Identify which cell holds the provided text, then report its [X, Y] central coordinate. 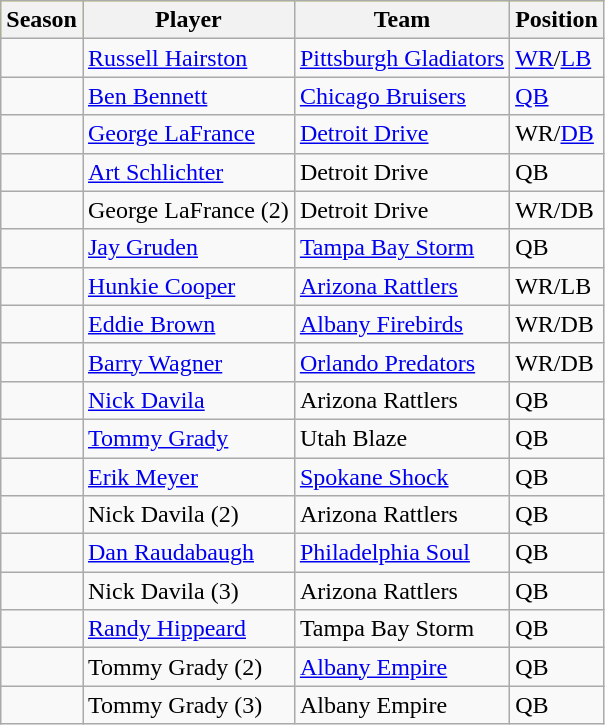
Spokane Shock [402, 477]
Nick Davila [188, 400]
Jay Gruden [188, 248]
Eddie Brown [188, 324]
Pittsburgh Gladiators [402, 58]
Chicago Bruisers [402, 96]
Tommy Grady (3) [188, 705]
Tommy Grady [188, 438]
George LaFrance (2) [188, 210]
Russell Hairston [188, 58]
Dan Raudabaugh [188, 553]
Team [402, 20]
Season [42, 20]
Barry Wagner [188, 362]
Randy Hippeard [188, 629]
Position [557, 20]
George LaFrance [188, 134]
Tommy Grady (2) [188, 667]
Ben Bennett [188, 96]
Hunkie Cooper [188, 286]
Albany Firebirds [402, 324]
Art Schlichter [188, 172]
Player [188, 20]
Nick Davila (3) [188, 591]
Nick Davila (2) [188, 515]
Philadelphia Soul [402, 553]
Orlando Predators [402, 362]
Utah Blaze [402, 438]
Erik Meyer [188, 477]
